For the text-containing cell, return its midpoint in [x, y] coordinate format. 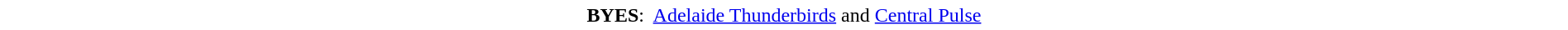
BYES: Adelaide Thunderbirds and Central Pulse [784, 15]
